Determine the [x, y] coordinate at the center of the cell enclosing the given text.  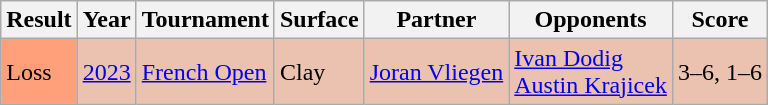
Result [39, 20]
Opponents [591, 20]
Joran Vliegen [436, 72]
Score [720, 20]
Year [106, 20]
Partner [436, 20]
Surface [319, 20]
2023 [106, 72]
3–6, 1–6 [720, 72]
Ivan Dodig Austin Krajicek [591, 72]
Tournament [205, 20]
Loss [39, 72]
French Open [205, 72]
Clay [319, 72]
